Determine the (X, Y) coordinate at the center of the cell enclosing the given text.  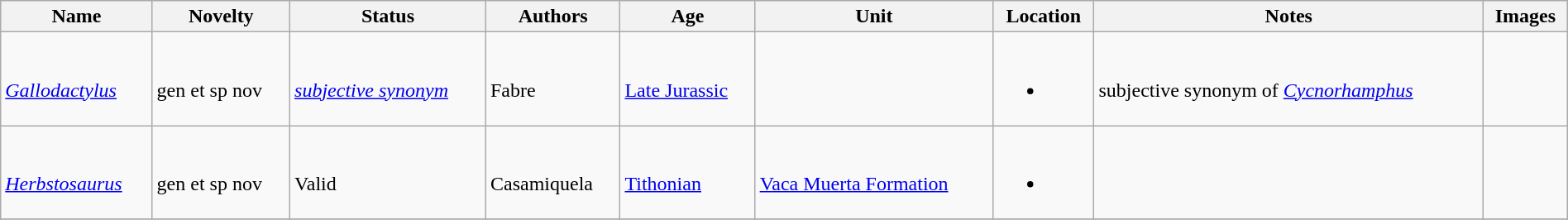
Late Jurassic (688, 79)
Status (389, 17)
Tithonian (688, 172)
subjective synonym of Cycnorhamphus (1288, 79)
Age (688, 17)
Name (76, 17)
Notes (1288, 17)
Location (1044, 17)
Unit (873, 17)
Images (1526, 17)
subjective synonym (389, 79)
Gallodactylus (76, 79)
Vaca Muerta Formation (873, 172)
Casamiquela (552, 172)
Novelty (221, 17)
Fabre (552, 79)
Authors (552, 17)
Valid (389, 172)
Herbstosaurus (76, 172)
